Provide the (X, Y) coordinate of the cell's center where the given text is located.  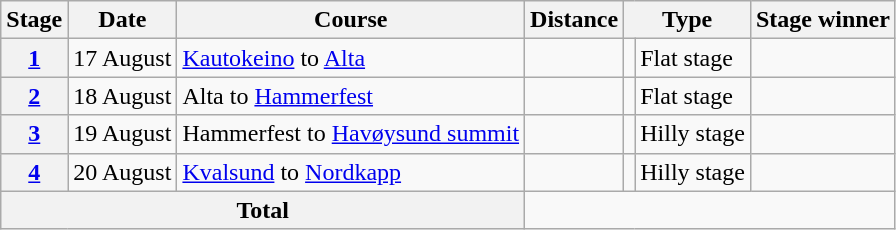
3 (34, 134)
18 August (122, 96)
20 August (122, 172)
Alta to Hammerfest (351, 96)
Date (122, 20)
Kvalsund to Nordkapp (351, 172)
2 (34, 96)
Type (688, 20)
Distance (574, 20)
Stage (34, 20)
1 (34, 58)
Kautokeino to Alta (351, 58)
Stage winner (822, 20)
19 August (122, 134)
Hammerfest to Havøysund summit (351, 134)
17 August (122, 58)
4 (34, 172)
Total (263, 210)
Course (351, 20)
